Extract the (x, y) coordinate from the center of the cell holding the provided text.  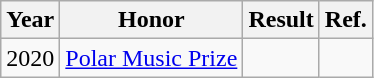
Polar Music Prize (152, 58)
Year (30, 20)
Honor (152, 20)
Result (281, 20)
Ref. (346, 20)
2020 (30, 58)
